Scan for the cell matching the given text and deliver its (x, y) coordinate at center. 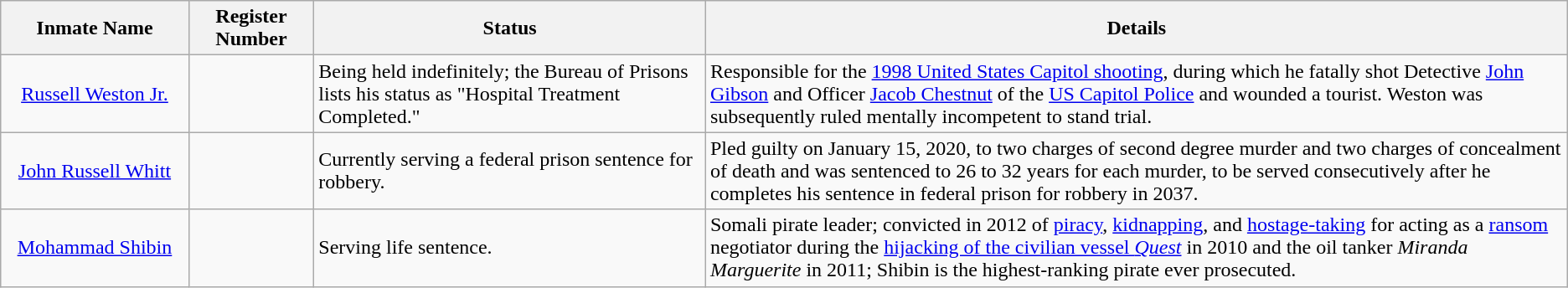
Details (1136, 28)
Russell Weston Jr. (95, 94)
Inmate Name (95, 28)
Status (510, 28)
Being held indefinitely; the Bureau of Prisons lists his status as "Hospital Treatment Completed." (510, 94)
Register Number (251, 28)
Currently serving a federal prison sentence for robbery. (510, 171)
Serving life sentence. (510, 248)
Mohammad Shibin (95, 248)
John Russell Whitt (95, 171)
